Extract the (x, y) coordinate from the center of the cell holding the provided text.  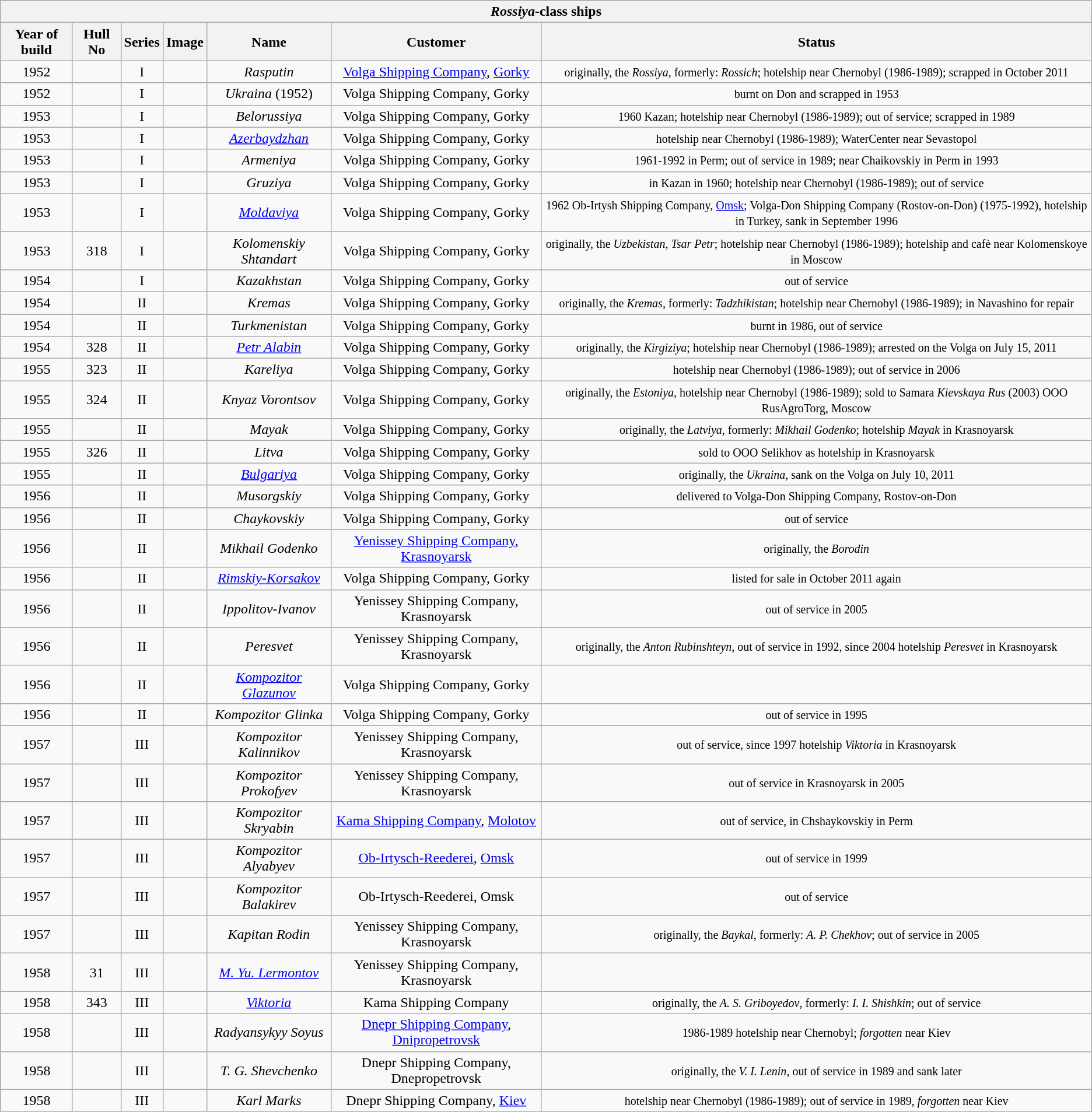
originally, the Anton Rubinshteyn, out of service in 1992, since 2004 hotelship Peresvet in Krasnoyarsk (817, 646)
Karl Marks (268, 1100)
Hull No (97, 42)
Moldaviya (268, 212)
Kazakhstan (268, 280)
Dnepr Shipping Company, Dnepropetrovsk (436, 1071)
out of service in 2005 (817, 609)
Litva (268, 452)
324 (97, 400)
originally, the Borodin (817, 548)
Viktoria (268, 1002)
out of service in 1999 (817, 858)
Mikhail Godenko (268, 548)
burnt on Don and scrapped in 1953 (817, 94)
328 (97, 348)
Turkmenistan (268, 325)
sold to OOO Selikhov as hotelship in Krasnoyarsk (817, 452)
Rasputin (268, 72)
318 (97, 251)
delivered to Volga-Don Shipping Company, Rostov-on-Don (817, 496)
Kompozitor Prokofyev (268, 783)
Kompozitor Kalinnikov (268, 744)
Customer (436, 42)
Bulgariya (268, 474)
1961-1992 in Perm; out of service in 1989; near Chaikovskiy in Perm in 1993 (817, 160)
Dnepr Shipping Company, Dnipropetrovsk (436, 1032)
Kama Shipping Company (436, 1002)
Kompozitor Skryabin (268, 821)
in Kazan in 1960; hotelship near Chernobyl (1986-1989); out of service (817, 183)
Kompozitor Glinka (268, 714)
originally, the V. I. Lenin, out of service in 1989 and sank later (817, 1071)
Chaykovskiy (268, 518)
hotelship near Chernobyl (1986-1989); out of service in 1989, forgotten near Kiev (817, 1100)
Armeniya (268, 160)
Belorussiya (268, 116)
Radyansykyy Soyus (268, 1032)
Ukraina (1952) (268, 94)
originally, the Uzbekistan, Tsar Petr; hotelship near Chernobyl (1986-1989); hotelship and cafè near Kolomenskoye in Moscow (817, 251)
Kolomenskiy Shtandart (268, 251)
Azerbaydzhan (268, 138)
Kremas (268, 303)
Musorgskiy (268, 496)
Kompozitor Balakirev (268, 897)
Kompozitor Glazunov (268, 685)
originally, the Ukraina, sank on the Volga on July 10, 2011 (817, 474)
Knyaz Vorontsov (268, 400)
out of service in Krasnoyarsk in 2005 (817, 783)
Name (268, 42)
326 (97, 452)
Kapitan Rodin (268, 934)
31 (97, 973)
1986-1989 hotelship near Chernobyl; forgotten near Kiev (817, 1032)
T. G. Shevchenko (268, 1071)
out of service, in Chshaykovskiy in Perm (817, 821)
hotelship near Chernobyl (1986-1989); out of service in 2006 (817, 370)
1960 Kazan; hotelship near Chernobyl (1986-1989); out of service; scrapped in 1989 (817, 116)
Mayak (268, 430)
Kama Shipping Company, Molotov (436, 821)
out of service, since 1997 hotelship Viktoria in Krasnoyarsk (817, 744)
Peresvet (268, 646)
Ippolitov-Ivanov (268, 609)
burnt in 1986, out of service (817, 325)
Series (142, 42)
M. Yu. Lermontov (268, 973)
originally, the Kirgiziya; hotelship near Chernobyl (1986-1989); arrested on the Volga on July 15, 2011 (817, 348)
originally, the Baykal, formerly: A. P. Chekhov; out of service in 2005 (817, 934)
hotelship near Chernobyl (1986-1989); WaterCenter near Sevastopol (817, 138)
Image (184, 42)
Gruziya (268, 183)
originally, the Rossiya, formerly: Rossich; hotelship near Chernobyl (1986-1989); scrapped in October 2011 (817, 72)
Year of build (37, 42)
originally, the Estoniya, hotelship near Chernobyl (1986-1989); sold to Samara Kievskaya Rus (2003) OOO RusAgroTorg, Moscow (817, 400)
originally, the Latviya, formerly: Mikhail Godenko; hotelship Mayak in Krasnoyarsk (817, 430)
Kompozitor Alyabyev (268, 858)
originally, the Kremas, formerly: Tadzhikistan; hotelship near Chernobyl (1986-1989); in Navashino for repair (817, 303)
Kareliya (268, 370)
Dnepr Shipping Company, Kiev (436, 1100)
343 (97, 1002)
Rimskiy-Korsakov (268, 578)
323 (97, 370)
1962 Ob-Irtysh Shipping Company, Omsk; Volga-Don Shipping Company (Rostov-on-Don) (1975-1992), hotelship in Turkey, sank in September 1996 (817, 212)
Rossiya-class ships (546, 12)
originally, the A. S. Griboyedov, formerly: I. I. Shishkin; out of service (817, 1002)
out of service in 1995 (817, 714)
Petr Alabin (268, 348)
Status (817, 42)
listed for sale in October 2011 again (817, 578)
